Locate the cell with the specified text and output its [x, y] center coordinate. 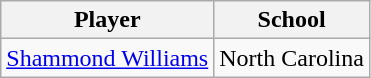
North Carolina [292, 58]
Shammond Williams [108, 58]
School [292, 20]
Player [108, 20]
